Detect which cell encompasses the target text, then output its (X, Y) center coordinate. 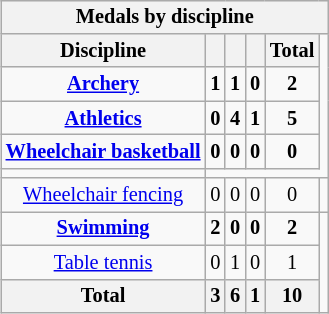
3 (215, 296)
Athletics (104, 118)
Medals by discipline (165, 17)
Wheelchair basketball (104, 152)
Swimming (104, 229)
Table tennis (104, 262)
5 (292, 118)
10 (292, 296)
6 (235, 296)
Wheelchair fencing (104, 195)
Archery (104, 84)
4 (235, 118)
Discipline (104, 51)
